Extract the (x, y) coordinate from the center of the cell holding the provided text.  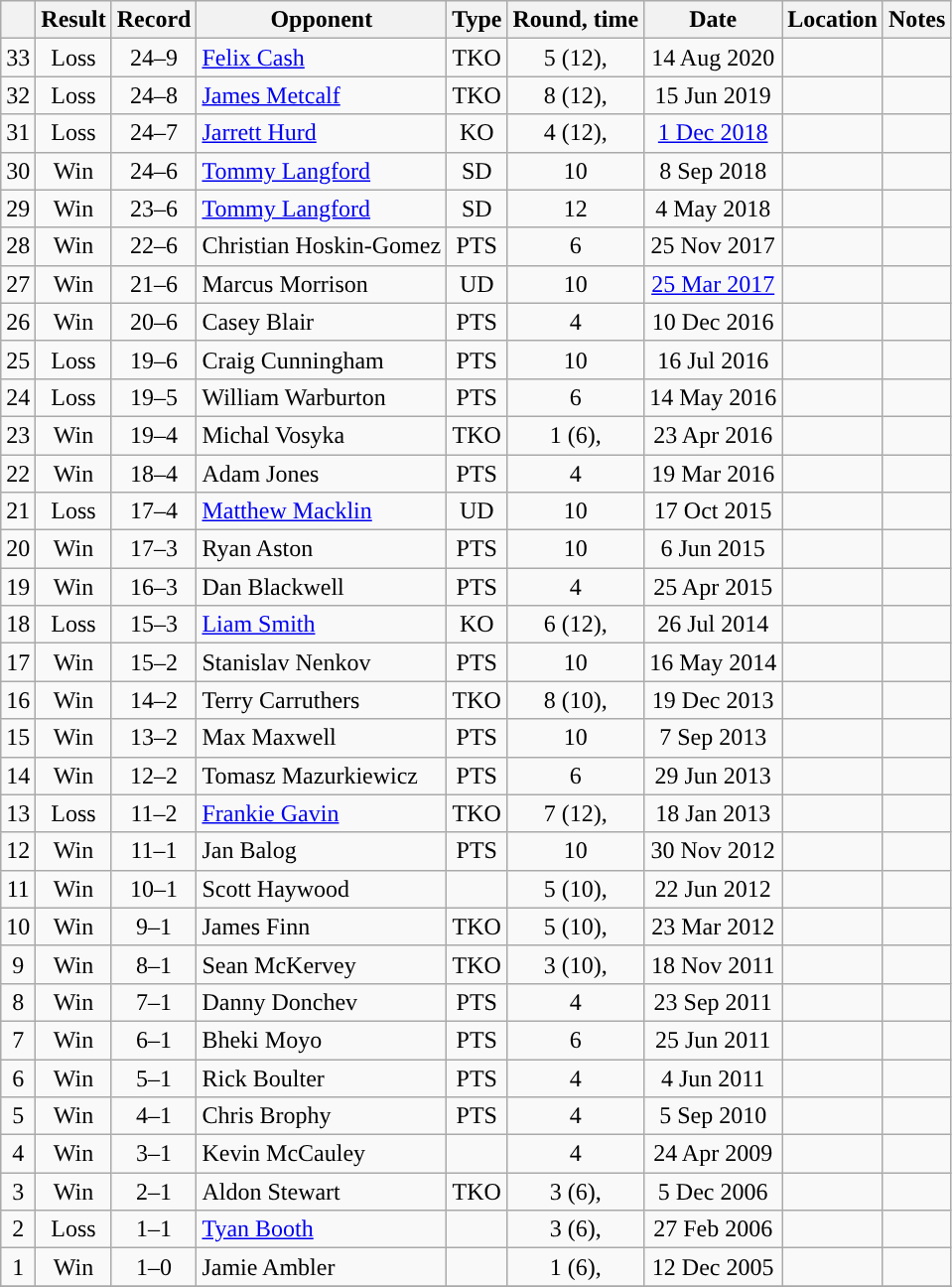
7 (12), (576, 813)
19 Mar 2016 (713, 474)
18 Jan 2013 (713, 813)
18–4 (154, 474)
William Warburton (322, 397)
Chris Brophy (322, 1116)
Stanislav Nenkov (322, 662)
Round, time (576, 20)
24–9 (154, 58)
Liam Smith (322, 625)
5 Dec 2006 (713, 1192)
3 (10), (576, 964)
19 Dec 2013 (713, 700)
17–4 (154, 511)
23 (18, 435)
13–2 (154, 738)
27 Feb 2006 (713, 1229)
5 (18, 1116)
17–3 (154, 549)
23 Sep 2011 (713, 1002)
14 May 2016 (713, 397)
2 (18, 1229)
8–1 (154, 964)
19–5 (154, 397)
Danny Donchev (322, 1002)
4 Jun 2011 (713, 1077)
Ryan Aston (322, 549)
5 (12), (576, 58)
9–1 (154, 927)
Terry Carruthers (322, 700)
30 (18, 171)
Rick Boulter (322, 1077)
25 Nov 2017 (713, 246)
2–1 (154, 1192)
Tomasz Mazurkiewicz (322, 776)
Dan Blackwell (322, 587)
Adam Jones (322, 474)
26 Jul 2014 (713, 625)
23 Apr 2016 (713, 435)
Record (154, 20)
29 (18, 209)
16 May 2014 (713, 662)
18 (18, 625)
Tyan Booth (322, 1229)
15 Jun 2019 (713, 95)
Bheki Moyo (322, 1040)
16 Jul 2016 (713, 359)
30 Nov 2012 (713, 851)
14 Aug 2020 (713, 58)
13 (18, 813)
Michal Vosyka (322, 435)
19–4 (154, 435)
26 (18, 322)
3 (18, 1192)
8 (18, 1002)
20–6 (154, 322)
Frankie Gavin (322, 813)
1–0 (154, 1267)
Craig Cunningham (322, 359)
Christian Hoskin-Gomez (322, 246)
7 Sep 2013 (713, 738)
23 Mar 2012 (713, 927)
8 Sep 2018 (713, 171)
21–6 (154, 284)
22 Jun 2012 (713, 889)
27 (18, 284)
4 (12), (576, 133)
7 (18, 1040)
31 (18, 133)
11–2 (154, 813)
15–3 (154, 625)
20 (18, 549)
Aldon Stewart (322, 1192)
7–1 (154, 1002)
17 Oct 2015 (713, 511)
1 Dec 2018 (713, 133)
Result (73, 20)
19 (18, 587)
1–1 (154, 1229)
Sean McKervey (322, 964)
33 (18, 58)
18 Nov 2011 (713, 964)
24–8 (154, 95)
32 (18, 95)
Date (713, 20)
22–6 (154, 246)
James Finn (322, 927)
28 (18, 246)
19–6 (154, 359)
23–6 (154, 209)
8 (10), (576, 700)
24 (18, 397)
Location (833, 20)
17 (18, 662)
21 (18, 511)
14–2 (154, 700)
10–1 (154, 889)
25 Apr 2015 (713, 587)
Jamie Ambler (322, 1267)
29 Jun 2013 (713, 776)
Casey Blair (322, 322)
24–7 (154, 133)
Felix Cash (322, 58)
6 (12), (576, 625)
Jarrett Hurd (322, 133)
25 Jun 2011 (713, 1040)
9 (18, 964)
14 (18, 776)
4 May 2018 (713, 209)
Marcus Morrison (322, 284)
Matthew Macklin (322, 511)
5 Sep 2010 (713, 1116)
3–1 (154, 1154)
5–1 (154, 1077)
24–6 (154, 171)
8 (12), (576, 95)
James Metcalf (322, 95)
6–1 (154, 1040)
11–1 (154, 851)
Max Maxwell (322, 738)
16 (18, 700)
6 Jun 2015 (713, 549)
12 Dec 2005 (713, 1267)
Type (476, 20)
10 Dec 2016 (713, 322)
25 (18, 359)
Jan Balog (322, 851)
1 (18, 1267)
Opponent (322, 20)
16–3 (154, 587)
12–2 (154, 776)
11 (18, 889)
Notes (916, 20)
15 (18, 738)
4–1 (154, 1116)
Scott Haywood (322, 889)
25 Mar 2017 (713, 284)
24 Apr 2009 (713, 1154)
22 (18, 474)
Kevin McCauley (322, 1154)
15–2 (154, 662)
